Return (x, y) of the center of cell containing provided text 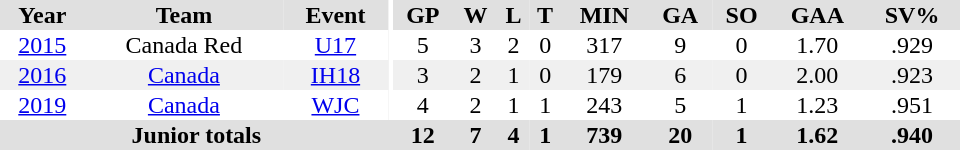
.923 (912, 75)
GA (680, 15)
Event (336, 15)
2016 (42, 75)
7 (476, 135)
1.23 (818, 105)
1.70 (818, 45)
Team (184, 15)
.929 (912, 45)
L (514, 15)
IH18 (336, 75)
179 (604, 75)
1.62 (818, 135)
739 (604, 135)
GP (423, 15)
Year (42, 15)
SO (741, 15)
MIN (604, 15)
6 (680, 75)
Junior totals (196, 135)
9 (680, 45)
2015 (42, 45)
12 (423, 135)
2.00 (818, 75)
GAA (818, 15)
T (545, 15)
U17 (336, 45)
2019 (42, 105)
.940 (912, 135)
W (476, 15)
SV% (912, 15)
.951 (912, 105)
Canada Red (184, 45)
20 (680, 135)
317 (604, 45)
243 (604, 105)
WJC (336, 105)
